Pinpoint the cell where the given text exists, returning its (x, y) midpoint coordinate. 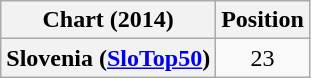
Position (263, 20)
Chart (2014) (108, 20)
23 (263, 58)
Slovenia (SloTop50) (108, 58)
